For the text-containing cell, return its midpoint in (X, Y) coordinate format. 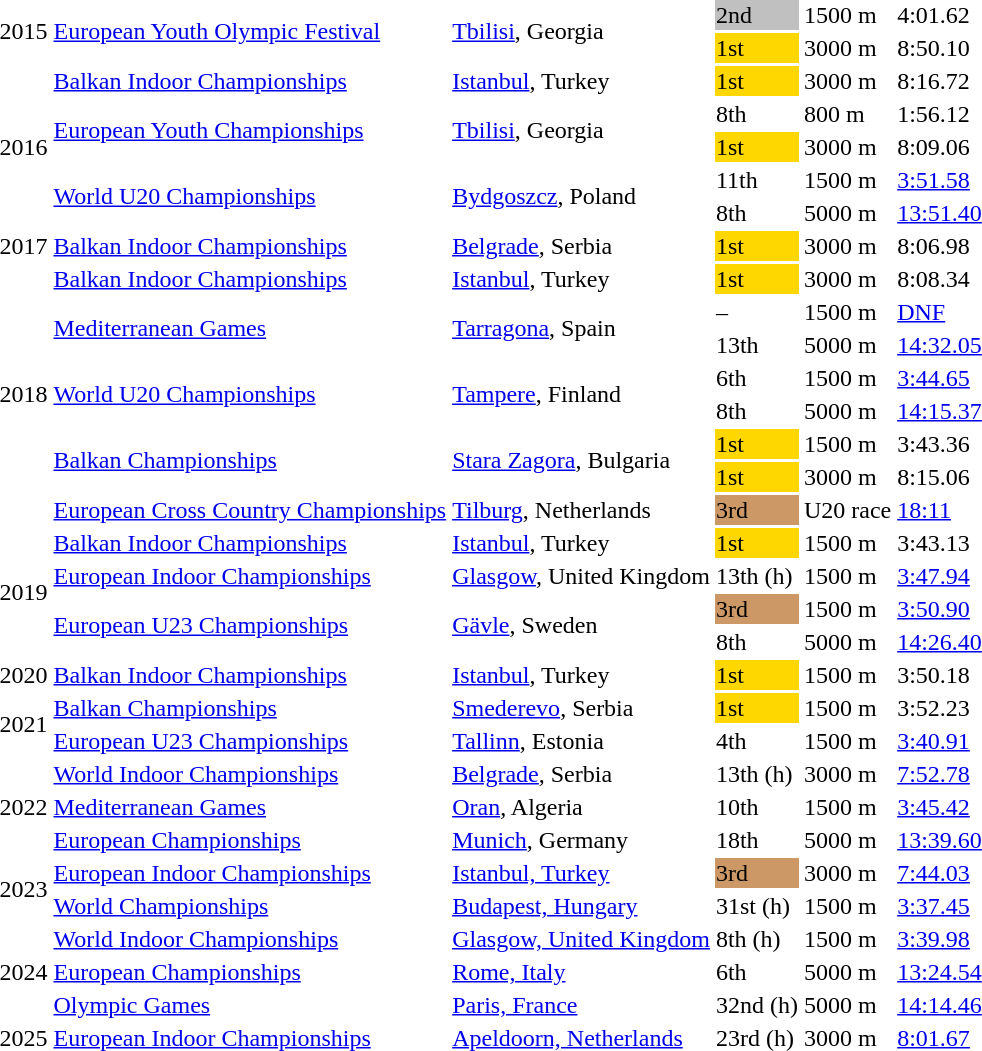
31st (h) (756, 906)
European Youth Olympic Festival (250, 32)
Olympic Games (250, 1005)
Oran, Algeria (582, 807)
Rome, Italy (582, 972)
– (756, 312)
18th (756, 840)
Bydgoszcz, Poland (582, 196)
11th (756, 180)
Budapest, Hungary (582, 906)
U20 race (847, 510)
Paris, France (582, 1005)
10th (756, 807)
Stara Zagora, Bulgaria (582, 460)
13th (756, 345)
8th (h) (756, 939)
800 m (847, 114)
Smederevo, Serbia (582, 708)
Munich, Germany (582, 840)
32nd (h) (756, 1005)
4th (756, 741)
Tallinn, Estonia (582, 741)
Tarragona, Spain (582, 328)
Gävle, Sweden (582, 626)
Tampere, Finland (582, 394)
2nd (756, 15)
European Cross Country Championships (250, 510)
European Youth Championships (250, 130)
World Championships (250, 906)
Tilburg, Netherlands (582, 510)
